Extract the [x, y] coordinate from the center of the cell holding the provided text.  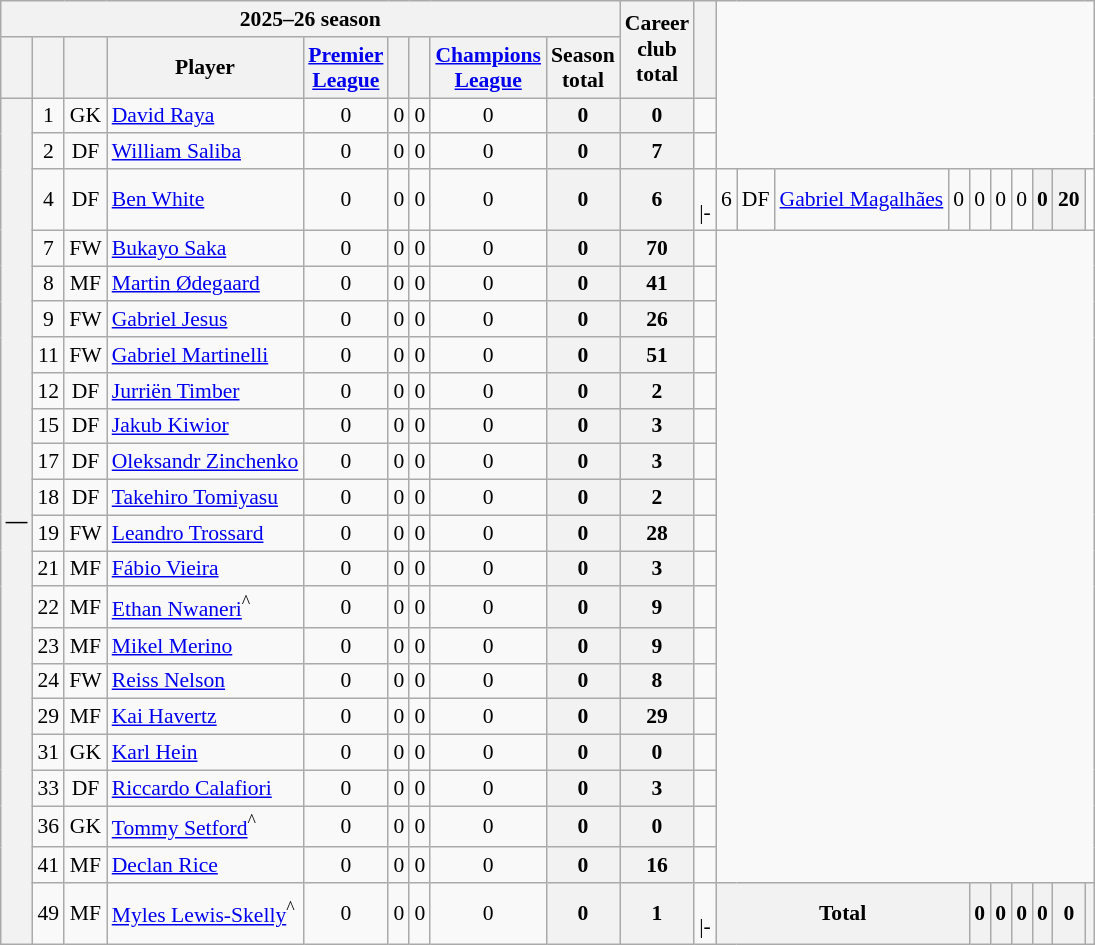
Declan Rice [206, 865]
20 [1069, 200]
Gabriel Jesus [206, 320]
Seasontotal [583, 68]
22 [48, 608]
33 [48, 788]
19 [48, 533]
ChampionsLeague [488, 68]
4 [48, 200]
Careerclubtotal [657, 50]
Leandro Trossard [206, 533]
— [17, 521]
Fábio Vieira [206, 569]
23 [48, 646]
Reiss Nelson [206, 681]
Jurriën Timber [206, 391]
Martin Ødegaard [206, 284]
Ethan Nwaneri^ [206, 608]
Gabriel Magalhães [862, 200]
Tommy Setford^ [206, 826]
28 [657, 533]
Myles Lewis-Skelly^ [206, 914]
12 [48, 391]
David Raya [206, 116]
William Saliba [206, 152]
31 [48, 753]
26 [657, 320]
2025–26 season [310, 19]
Gabriel Martinelli [206, 355]
Takehiro Tomiyasu [206, 498]
Jakub Kiwior [206, 426]
36 [48, 826]
21 [48, 569]
24 [48, 681]
Player [206, 68]
Bukayo Saka [206, 248]
Karl Hein [206, 753]
17 [48, 462]
Kai Havertz [206, 717]
Total [842, 914]
51 [657, 355]
Oleksandr Zinchenko [206, 462]
16 [657, 865]
PremierLeague [346, 68]
Mikel Merino [206, 646]
Ben White [206, 200]
11 [48, 355]
15 [48, 426]
18 [48, 498]
Riccardo Calafiori [206, 788]
70 [657, 248]
49 [48, 914]
